Search for the cell housing the specified text and yield its [x, y] center coordinate. 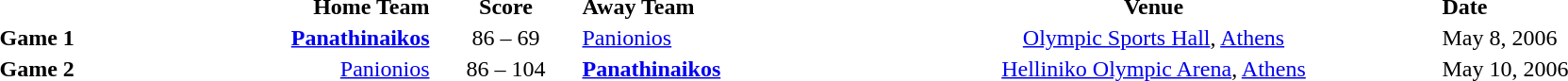
Olympic Sports Hall, Athens [1154, 38]
86 – 69 [505, 38]
Panionios [724, 38]
Panathinaikos [289, 38]
